Return the (X, Y) coordinate for the center point of the cell that contains the specified text.  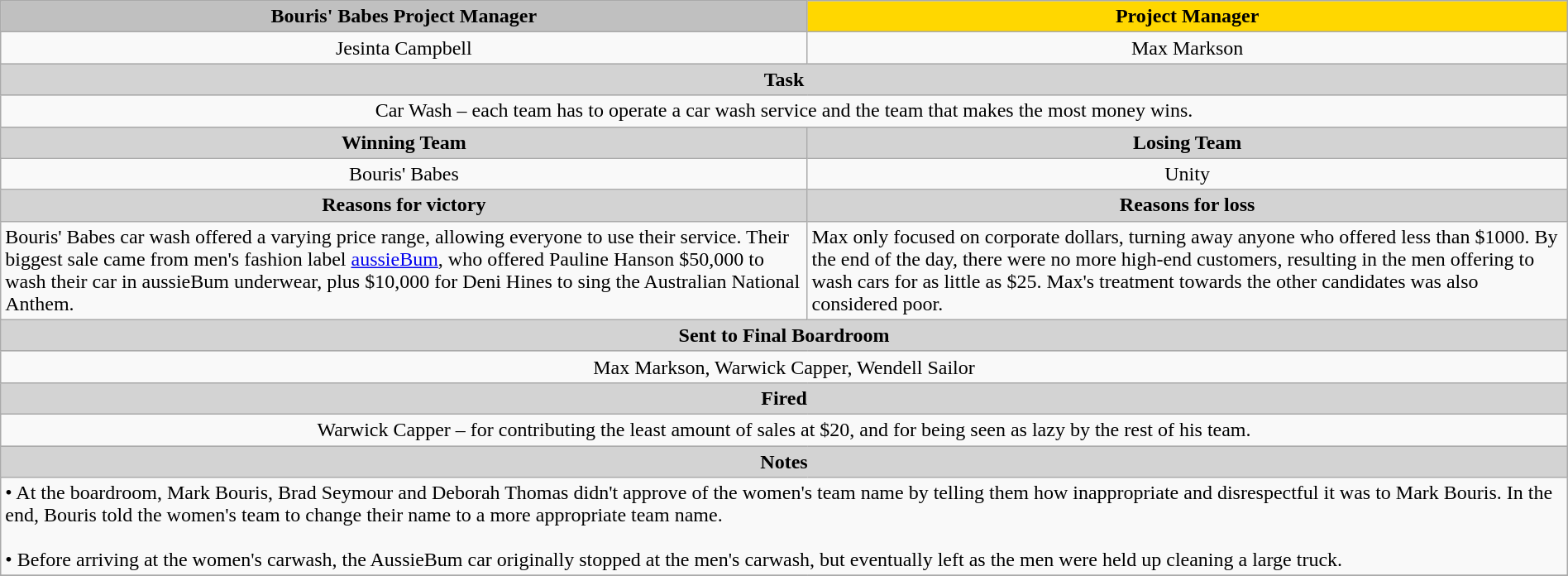
Losing Team (1188, 142)
Jesinta Campbell (404, 48)
Fired (784, 398)
Max Markson (1188, 48)
Max Markson, Warwick Capper, Wendell Sailor (784, 367)
Sent to Final Boardroom (784, 335)
Warwick Capper – for contributing the least amount of sales at $20, and for being seen as lazy by the rest of his team. (784, 430)
Bouris' Babes (404, 174)
Project Manager (1188, 17)
Winning Team (404, 142)
Notes (784, 461)
Task (784, 79)
Unity (1188, 174)
Bouris' Babes Project Manager (404, 17)
Car Wash – each team has to operate a car wash service and the team that makes the most money wins. (784, 111)
Reasons for victory (404, 205)
Reasons for loss (1188, 205)
